Determine the [x, y] coordinate at the center of the cell enclosing the given text.  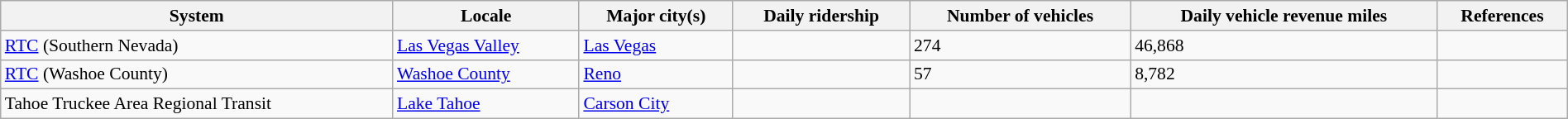
8,782 [1284, 74]
46,868 [1284, 45]
Las Vegas Valley [486, 45]
Las Vegas [656, 45]
Lake Tahoe [486, 104]
Reno [656, 74]
Washoe County [486, 74]
RTC (Southern Nevada) [197, 45]
References [1503, 16]
Carson City [656, 104]
274 [1021, 45]
Number of vehicles [1021, 16]
57 [1021, 74]
Locale [486, 16]
Tahoe Truckee Area Regional Transit [197, 104]
RTC (Washoe County) [197, 74]
Daily vehicle revenue miles [1284, 16]
System [197, 16]
Daily ridership [821, 16]
Major city(s) [656, 16]
